Extract the [X, Y] coordinate from the center of the cell holding the provided text.  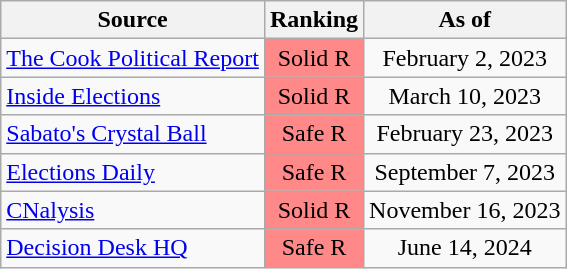
September 7, 2023 [465, 172]
Sabato's Crystal Ball [133, 134]
Decision Desk HQ [133, 248]
March 10, 2023 [465, 96]
Inside Elections [133, 96]
Ranking [314, 20]
November 16, 2023 [465, 210]
The Cook Political Report [133, 58]
As of [465, 20]
Source [133, 20]
Elections Daily [133, 172]
February 23, 2023 [465, 134]
February 2, 2023 [465, 58]
June 14, 2024 [465, 248]
CNalysis [133, 210]
